Output the [X, Y] coordinate of the center of the cell containing the given text.  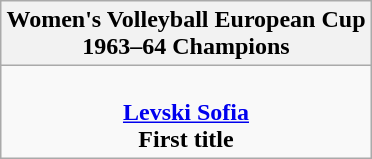
Levski Sofia First title [186, 112]
Women's Volleyball European Cup 1963–64 Champions [186, 34]
